Pinpoint the cell where the given text exists, returning its [x, y] midpoint coordinate. 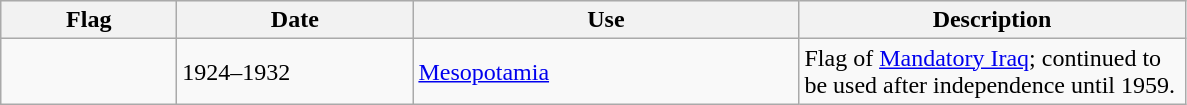
Use [606, 20]
Description [992, 20]
Flag [89, 20]
1924–1932 [295, 72]
Date [295, 20]
Flag of Mandatory Iraq; continued to be used after independence until 1959. [992, 72]
Mesopotamia [606, 72]
